Scan for the cell matching the given text and deliver its [X, Y] coordinate at center. 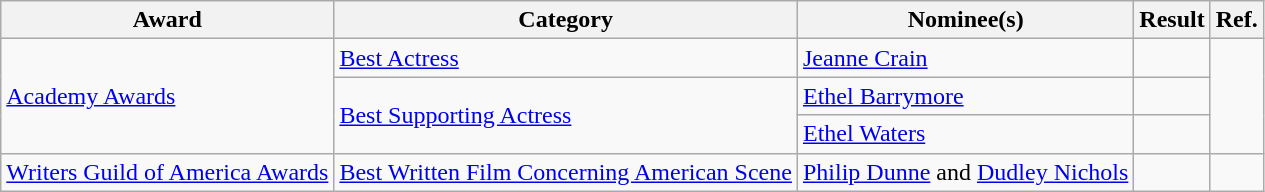
Award [168, 20]
Jeanne Crain [965, 58]
Ethel Barrymore [965, 96]
Nominee(s) [965, 20]
Best Actress [566, 58]
Best Supporting Actress [566, 115]
Academy Awards [168, 96]
Writers Guild of America Awards [168, 172]
Ethel Waters [965, 134]
Philip Dunne and Dudley Nichols [965, 172]
Ref. [1236, 20]
Category [566, 20]
Result [1172, 20]
Best Written Film Concerning American Scene [566, 172]
